Detect which cell encompasses the target text, then output its [X, Y] center coordinate. 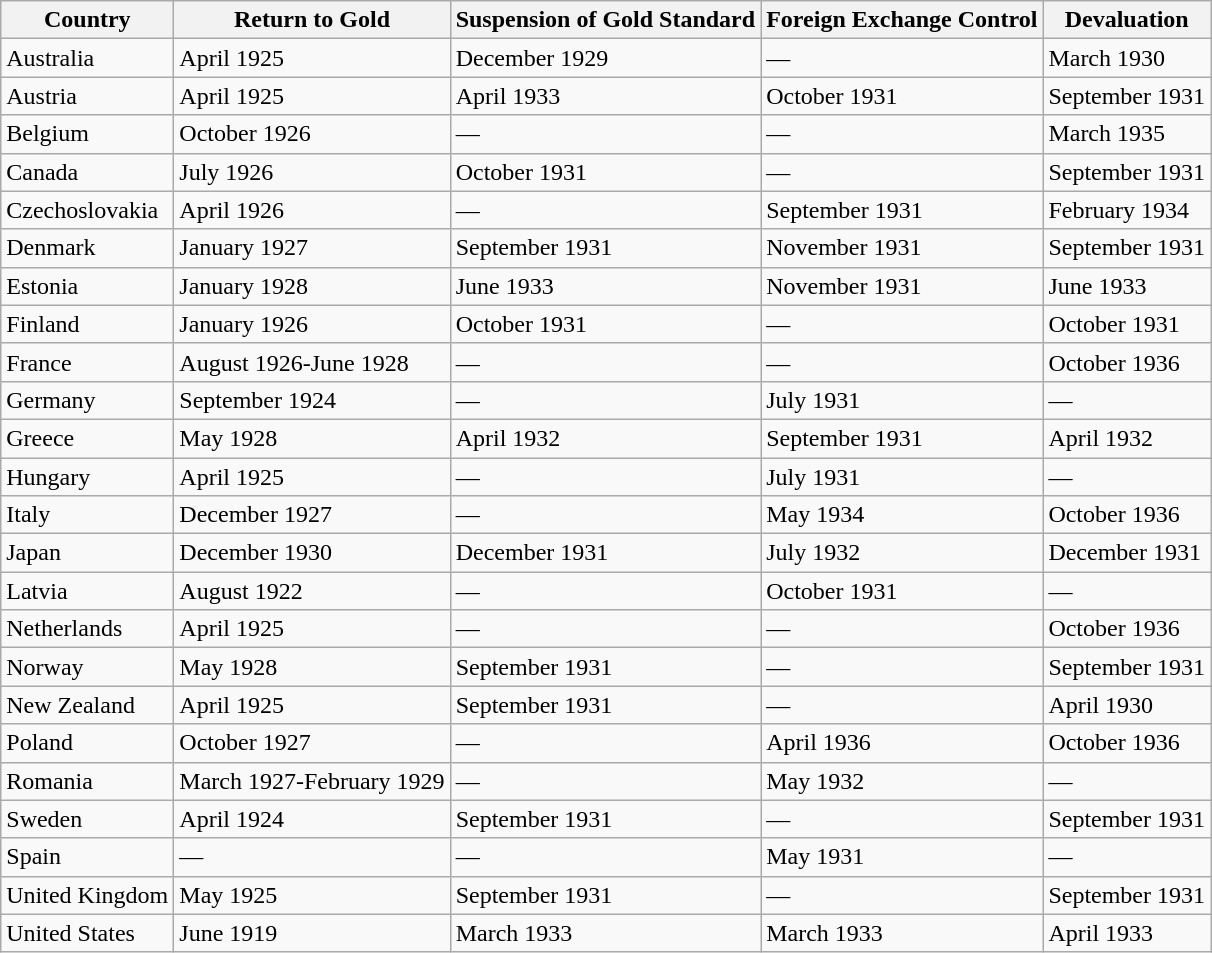
Norway [88, 667]
October 1926 [312, 134]
Czechoslovakia [88, 210]
August 1926-June 1928 [312, 362]
Japan [88, 553]
Foreign Exchange Control [902, 20]
March 1927-February 1929 [312, 781]
Sweden [88, 819]
United Kingdom [88, 895]
May 1931 [902, 857]
France [88, 362]
February 1934 [1127, 210]
May 1934 [902, 515]
United States [88, 933]
August 1922 [312, 591]
July 1926 [312, 172]
September 1924 [312, 400]
Hungary [88, 477]
April 1930 [1127, 705]
December 1930 [312, 553]
Netherlands [88, 629]
Belgium [88, 134]
Greece [88, 438]
Spain [88, 857]
Devaluation [1127, 20]
Austria [88, 96]
Latvia [88, 591]
Germany [88, 400]
May 1932 [902, 781]
Poland [88, 743]
Suspension of Gold Standard [606, 20]
April 1924 [312, 819]
Romania [88, 781]
March 1930 [1127, 58]
January 1926 [312, 324]
April 1936 [902, 743]
June 1919 [312, 933]
July 1932 [902, 553]
Italy [88, 515]
Estonia [88, 286]
New Zealand [88, 705]
April 1926 [312, 210]
December 1929 [606, 58]
January 1928 [312, 286]
March 1935 [1127, 134]
May 1925 [312, 895]
Canada [88, 172]
October 1927 [312, 743]
Country [88, 20]
Finland [88, 324]
January 1927 [312, 248]
December 1927 [312, 515]
Australia [88, 58]
Return to Gold [312, 20]
Denmark [88, 248]
